From the cell containing the given text, extract its center point as [X, Y] coordinate. 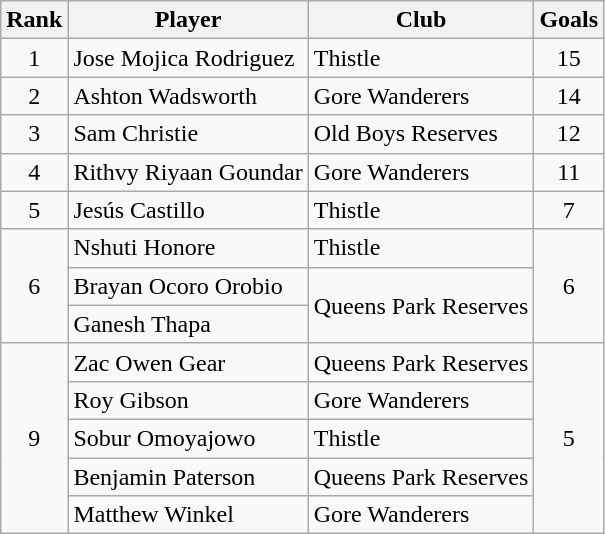
Sam Christie [188, 134]
Zac Owen Gear [188, 362]
2 [34, 96]
Roy Gibson [188, 400]
Benjamin Paterson [188, 477]
Rank [34, 20]
Club [421, 20]
12 [569, 134]
Sobur Omoyajowo [188, 438]
Old Boys Reserves [421, 134]
11 [569, 172]
15 [569, 58]
Rithvy Riyaan Goundar [188, 172]
1 [34, 58]
Jose Mojica Rodriguez [188, 58]
Ganesh Thapa [188, 324]
Jesús Castillo [188, 210]
4 [34, 172]
Player [188, 20]
7 [569, 210]
14 [569, 96]
Brayan Ocoro Orobio [188, 286]
9 [34, 438]
3 [34, 134]
Matthew Winkel [188, 515]
Goals [569, 20]
Ashton Wadsworth [188, 96]
Nshuti Honore [188, 248]
